Detect which cell encompasses the target text, then output its [x, y] center coordinate. 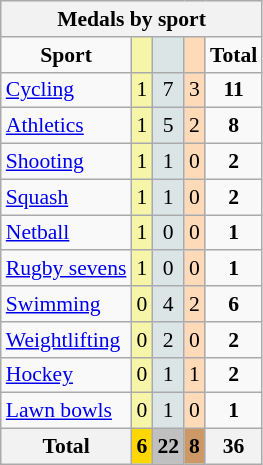
Netball [66, 233]
11 [234, 90]
Weightlifting [66, 340]
36 [234, 447]
Hockey [66, 375]
Athletics [66, 126]
Medals by sport [132, 19]
22 [168, 447]
Cycling [66, 90]
3 [194, 90]
Sport [66, 55]
Rugby sevens [66, 269]
4 [168, 304]
7 [168, 90]
5 [168, 126]
Shooting [66, 162]
Squash [66, 197]
Lawn bowls [66, 411]
Swimming [66, 304]
